Pinpoint the cell where the given text exists, returning its [X, Y] midpoint coordinate. 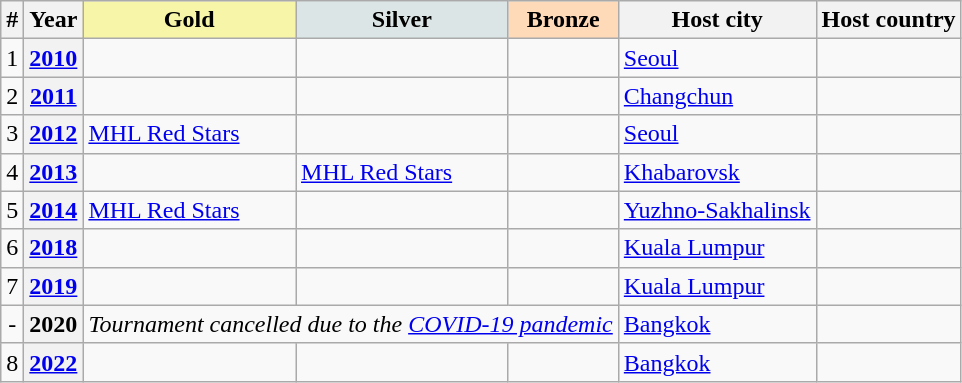
Host country [888, 20]
Silver [402, 20]
Khabarovsk [717, 172]
1 [12, 58]
6 [12, 248]
# [12, 20]
2011 [54, 96]
2018 [54, 248]
3 [12, 134]
Yuzhno-Sakhalinsk [717, 210]
2020 [54, 324]
2 [12, 96]
5 [12, 210]
Bronze [563, 20]
7 [12, 286]
- [12, 324]
2010 [54, 58]
Gold [190, 20]
2013 [54, 172]
8 [12, 362]
2019 [54, 286]
2012 [54, 134]
Host city [717, 20]
4 [12, 172]
2022 [54, 362]
Year [54, 20]
Changchun [717, 96]
Tournament cancelled due to the COVID-19 pandemic [350, 324]
2014 [54, 210]
